Locate the cell with the specified text and output its [x, y] center coordinate. 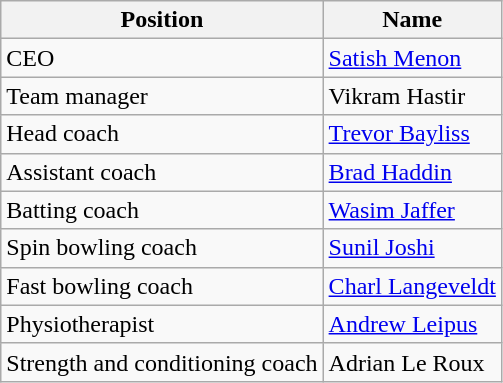
Position [162, 20]
Physiotherapist [162, 324]
Batting coach [162, 210]
Fast bowling coach [162, 286]
Sunil Joshi [412, 248]
Brad Haddin [412, 172]
Trevor Bayliss [412, 134]
CEO [162, 58]
Strength and conditioning coach [162, 362]
Adrian Le Roux [412, 362]
Vikram Hastir [412, 96]
Name [412, 20]
Spin bowling coach [162, 248]
Wasim Jaffer [412, 210]
Andrew Leipus [412, 324]
Team manager [162, 96]
Assistant coach [162, 172]
Satish Menon [412, 58]
Charl Langeveldt [412, 286]
Head coach [162, 134]
